Detect which cell encompasses the target text, then output its (X, Y) center coordinate. 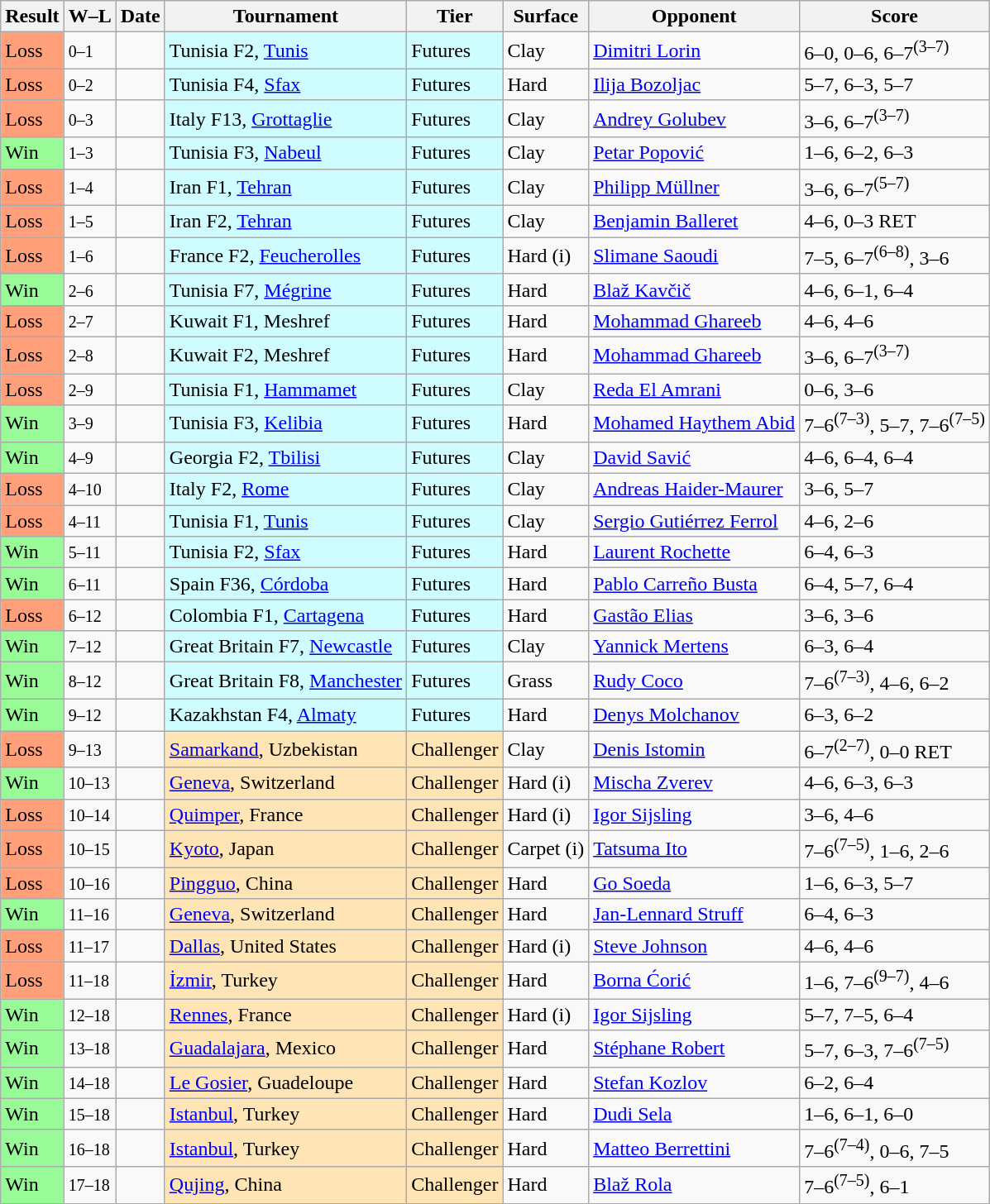
11–17 (89, 946)
Kuwait F2, Meshref (285, 356)
0–1 (89, 51)
5–11 (89, 552)
Petar Popović (695, 153)
Blaž Kavčič (695, 289)
Steve Johnson (695, 946)
10–13 (89, 783)
Matteo Berrettini (695, 1148)
Mischa Zverev (695, 783)
9–12 (89, 715)
6–0, 0–6, 6–7(3–7) (895, 51)
1–6, 6–1, 6–0 (895, 1114)
Iran F1, Tehran (285, 187)
Gastão Elias (695, 615)
Borna Ćorić (695, 981)
Denis Istomin (695, 749)
Spain F36, Córdoba (285, 584)
Surface (546, 17)
Result (32, 17)
13–18 (89, 1049)
Score (895, 17)
Samarkand, Uzbekistan (285, 749)
Yannick Mertens (695, 647)
Tatsuma Ito (695, 848)
Pablo Carreño Busta (695, 584)
9–13 (89, 749)
4–6, 2–6 (895, 521)
5–7, 7–5, 6–4 (895, 1015)
2–9 (89, 389)
Date (141, 17)
3–6, 6–7(5–7) (895, 187)
2–8 (89, 356)
Blaž Rola (695, 1186)
Le Gosier, Guadeloupe (285, 1082)
Grass (546, 681)
7–6(7–3), 5–7, 7–6(7–5) (895, 423)
Tunisia F1, Tunis (285, 521)
1–6, 6–3, 5–7 (895, 883)
Qujing, China (285, 1186)
0–3 (89, 119)
Tournament (285, 17)
Colombia F1, Cartagena (285, 615)
1–3 (89, 153)
Kuwait F1, Meshref (285, 321)
Guadalajara, Mexico (285, 1049)
11–16 (89, 915)
Carpet (i) (546, 848)
1–6, 6–2, 6–3 (895, 153)
Stéphane Robert (695, 1049)
Tunisia F7, Mégrine (285, 289)
6–2, 6–4 (895, 1082)
11–18 (89, 981)
Go Soeda (695, 883)
4–6, 0–3 RET (895, 222)
Tunisia F1, Hammamet (285, 389)
4–11 (89, 521)
7–12 (89, 647)
7–6(7–5), 1–6, 2–6 (895, 848)
6–3, 6–4 (895, 647)
6–4, 5–7, 6–4 (895, 584)
Dudi Sela (695, 1114)
Tier (455, 17)
4–6, 6–3, 6–3 (895, 783)
Tunisia F3, Nabeul (285, 153)
W–L (89, 17)
7–6(7–5), 6–1 (895, 1186)
4–6, 6–4, 6–4 (895, 458)
10–16 (89, 883)
Italy F2, Rome (285, 490)
Andreas Haider-Maurer (695, 490)
2–6 (89, 289)
10–14 (89, 815)
Stefan Kozlov (695, 1082)
Opponent (695, 17)
Tunisia F3, Kelibia (285, 423)
Jan-Lennard Struff (695, 915)
6–3, 6–2 (895, 715)
Iran F2, Tehran (285, 222)
8–12 (89, 681)
5–7, 6–3, 7–6(7–5) (895, 1049)
Philipp Müllner (695, 187)
1–6 (89, 256)
İzmir, Turkey (285, 981)
1–6, 7–6(9–7), 4–6 (895, 981)
Reda El Amrani (695, 389)
5–7, 6–3, 5–7 (895, 84)
David Savić (695, 458)
Sergio Gutiérrez Ferrol (695, 521)
1–5 (89, 222)
6–11 (89, 584)
Tunisia F2, Sfax (285, 552)
Andrey Golubev (695, 119)
3–6, 3–6 (895, 615)
Laurent Rochette (695, 552)
17–18 (89, 1186)
7–6(7–3), 4–6, 6–2 (895, 681)
7–5, 6–7(6–8), 3–6 (895, 256)
6–12 (89, 615)
Rennes, France (285, 1015)
14–18 (89, 1082)
3–9 (89, 423)
4–10 (89, 490)
16–18 (89, 1148)
Benjamin Balleret (695, 222)
Georgia F2, Tbilisi (285, 458)
Kazakhstan F4, Almaty (285, 715)
7–6(7–4), 0–6, 7–5 (895, 1148)
10–15 (89, 848)
0–2 (89, 84)
0–6, 3–6 (895, 389)
4–9 (89, 458)
France F2, Feucherolles (285, 256)
6–7(2–7), 0–0 RET (895, 749)
3–6, 5–7 (895, 490)
Ilija Bozoljac (695, 84)
Dimitri Lorin (695, 51)
Pingguo, China (285, 883)
Denys Molchanov (695, 715)
4–6, 6–1, 6–4 (895, 289)
Italy F13, Grottaglie (285, 119)
Slimane Saoudi (695, 256)
2–7 (89, 321)
Quimper, France (285, 815)
Dallas, United States (285, 946)
3–6, 4–6 (895, 815)
Rudy Coco (695, 681)
Great Britain F7, Newcastle (285, 647)
Tunisia F4, Sfax (285, 84)
1–4 (89, 187)
Kyoto, Japan (285, 848)
Great Britain F8, Manchester (285, 681)
12–18 (89, 1015)
Tunisia F2, Tunis (285, 51)
15–18 (89, 1114)
Mohamed Haythem Abid (695, 423)
